Locate the cell with the specified text and output its [X, Y] center coordinate. 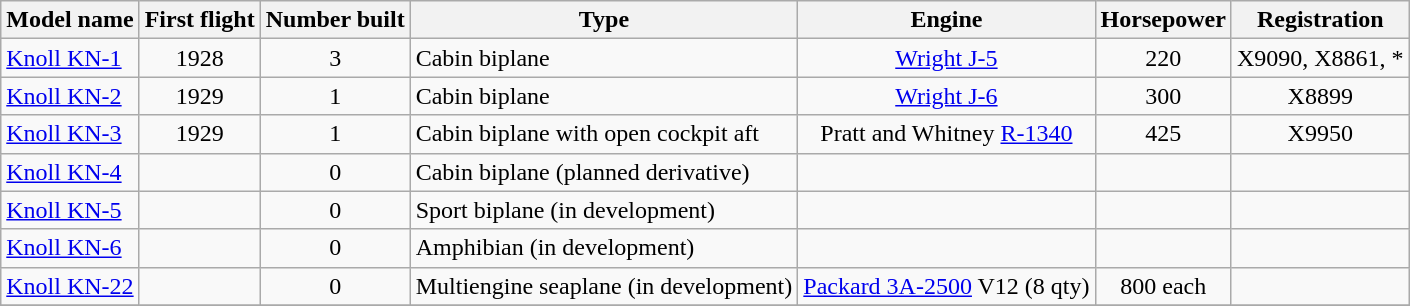
Amphibian (in development) [604, 248]
Engine [946, 20]
Horsepower [1163, 20]
Model name [70, 20]
Knoll KN-22 [70, 286]
425 [1163, 134]
300 [1163, 96]
Multiengine seaplane (in development) [604, 286]
Knoll KN-1 [70, 58]
Sport biplane (in development) [604, 210]
Wright J-5 [946, 58]
3 [335, 58]
Knoll KN-2 [70, 96]
Type [604, 20]
Cabin biplane with open cockpit aft [604, 134]
Number built [335, 20]
Cabin biplane (planned derivative) [604, 172]
220 [1163, 58]
Packard 3A-2500 V12 (8 qty) [946, 286]
Wright J-6 [946, 96]
Knoll KN-6 [70, 248]
Knoll KN-4 [70, 172]
X9950 [1320, 134]
1928 [200, 58]
Registration [1320, 20]
Pratt and Whitney R-1340 [946, 134]
Knoll KN-3 [70, 134]
800 each [1163, 286]
First flight [200, 20]
Knoll KN-5 [70, 210]
X8899 [1320, 96]
X9090, X8861, * [1320, 58]
